Locate the cell with the specified text and output its [X, Y] center coordinate. 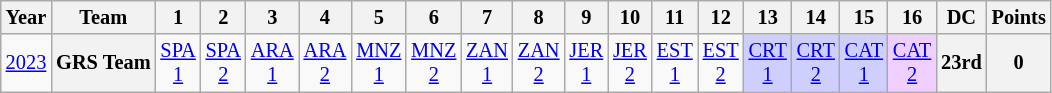
23rd [961, 63]
6 [434, 17]
Team [103, 17]
2 [224, 17]
MNZ1 [378, 63]
EST1 [675, 63]
14 [816, 17]
12 [721, 17]
4 [326, 17]
11 [675, 17]
Year [26, 17]
ZAN2 [539, 63]
2023 [26, 63]
SPA1 [178, 63]
ARA2 [326, 63]
GRS Team [103, 63]
13 [768, 17]
9 [586, 17]
ZAN1 [487, 63]
CAT1 [864, 63]
CAT2 [912, 63]
SPA2 [224, 63]
CRT1 [768, 63]
1 [178, 17]
15 [864, 17]
JER1 [586, 63]
EST2 [721, 63]
5 [378, 17]
DC [961, 17]
CRT2 [816, 63]
7 [487, 17]
16 [912, 17]
Points [1019, 17]
8 [539, 17]
MNZ2 [434, 63]
3 [272, 17]
0 [1019, 63]
JER2 [630, 63]
10 [630, 17]
ARA1 [272, 63]
